Extract the [x, y] coordinate from the center of the cell holding the provided text.  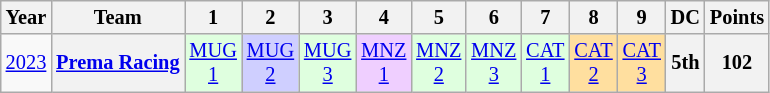
MUG3 [328, 63]
6 [494, 17]
CAT2 [593, 63]
3 [328, 17]
Team [118, 17]
4 [384, 17]
1 [212, 17]
MNZ2 [438, 63]
CAT1 [545, 63]
DC [686, 17]
8 [593, 17]
9 [642, 17]
5 [438, 17]
7 [545, 17]
MUG2 [270, 63]
MNZ1 [384, 63]
Year [26, 17]
102 [737, 63]
2023 [26, 63]
MUG1 [212, 63]
CAT3 [642, 63]
Prema Racing [118, 63]
5th [686, 63]
2 [270, 17]
Points [737, 17]
MNZ3 [494, 63]
